Identify which cell holds the provided text, then report its (X, Y) central coordinate. 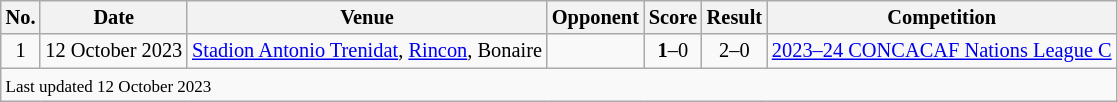
1–0 (673, 51)
Opponent (596, 17)
Score (673, 17)
No. (21, 17)
Last updated 12 October 2023 (559, 85)
Result (734, 17)
1 (21, 51)
2–0 (734, 51)
2023–24 CONCACAF Nations League C (942, 51)
12 October 2023 (114, 51)
Stadion Antonio Trenidat, Rincon, Bonaire (367, 51)
Venue (367, 17)
Competition (942, 17)
Date (114, 17)
